Detect which cell encompasses the target text, then output its [X, Y] center coordinate. 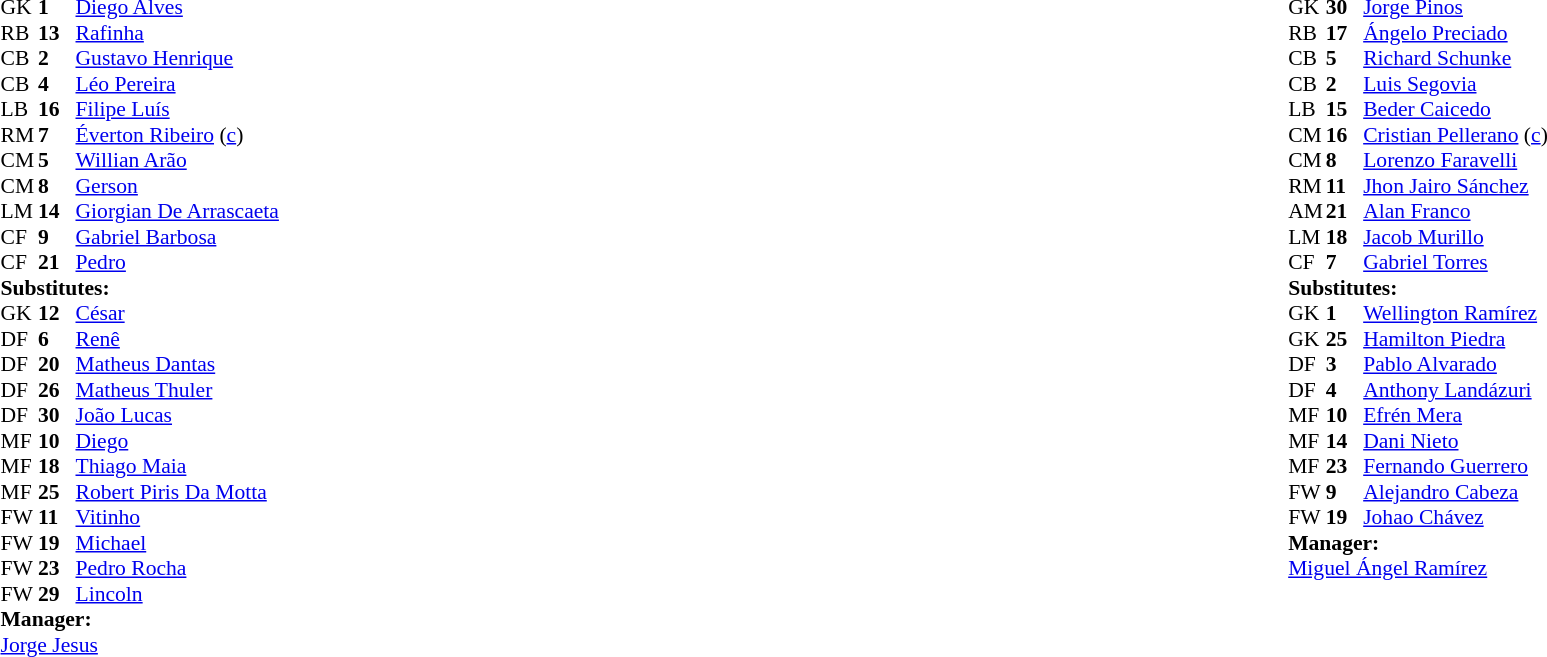
3 [1345, 365]
César [178, 313]
Gustavo Henrique [178, 59]
6 [57, 339]
Substitutes: [139, 288]
13 [57, 33]
Filipe Luís [178, 109]
Manager: [139, 619]
30 [57, 415]
Rafinha [178, 33]
Gerson [178, 186]
Michael [178, 543]
João Lucas [178, 415]
Giorgian De Arrascaeta [178, 211]
Pedro [178, 263]
Robert Piris Da Motta [178, 492]
Diego [178, 441]
AM [1307, 211]
Vitinho [178, 517]
Renê [178, 339]
Thiago Maia [178, 467]
Matheus Thuler [178, 390]
Willian Arão [178, 161]
Gabriel Barbosa [178, 237]
Matheus Dantas [178, 365]
Lincoln [178, 594]
15 [1345, 109]
29 [57, 594]
Éverton Ribeiro (c) [178, 135]
Léo Pereira [178, 84]
12 [57, 313]
17 [1345, 33]
20 [57, 365]
26 [57, 390]
1 [1345, 313]
Pedro Rocha [178, 569]
